Return (x, y) of the center of cell containing provided text 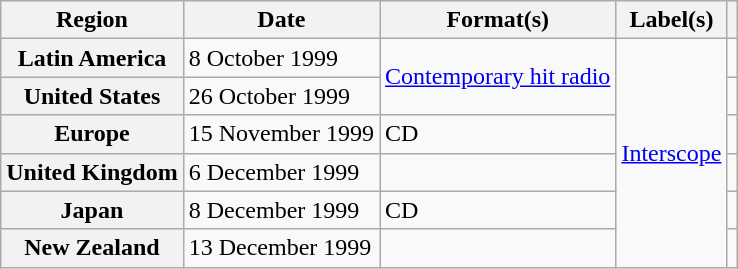
Format(s) (498, 20)
Latin America (92, 58)
Interscope (672, 153)
Region (92, 20)
New Zealand (92, 248)
6 December 1999 (281, 172)
15 November 1999 (281, 134)
Contemporary hit radio (498, 77)
United States (92, 96)
Europe (92, 134)
United Kingdom (92, 172)
26 October 1999 (281, 96)
13 December 1999 (281, 248)
Label(s) (672, 20)
Date (281, 20)
Japan (92, 210)
8 December 1999 (281, 210)
8 October 1999 (281, 58)
